Extract the [x, y] coordinate from the center of the cell holding the provided text.  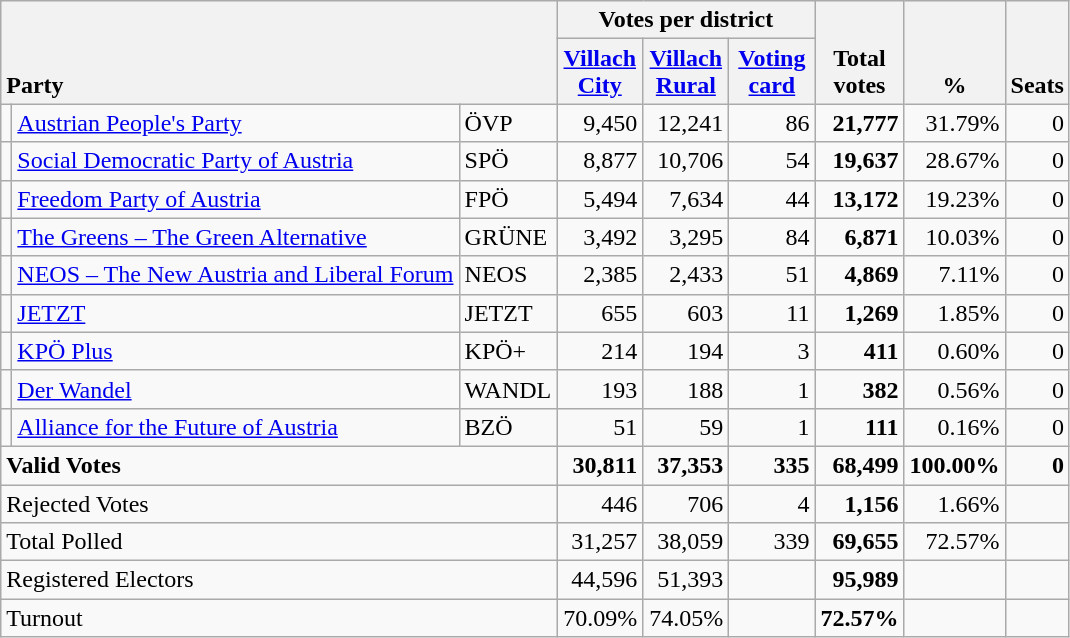
1,156 [860, 503]
44 [772, 199]
Social Democratic Party of Austria [236, 161]
7,634 [686, 199]
VillachRural [686, 72]
Votes per district [686, 20]
69,655 [860, 542]
382 [860, 389]
100.00% [954, 465]
84 [772, 237]
Total Polled [279, 542]
411 [860, 351]
FPÖ [508, 199]
188 [686, 389]
193 [600, 389]
37,353 [686, 465]
74.05% [686, 618]
4,869 [860, 275]
51,393 [686, 580]
3,295 [686, 237]
214 [600, 351]
Valid Votes [279, 465]
KPÖ Plus [236, 351]
Totalvotes [860, 52]
19,637 [860, 161]
31,257 [600, 542]
706 [686, 503]
Votingcard [772, 72]
Alliance for the Future of Austria [236, 427]
10,706 [686, 161]
31.79% [954, 123]
Party [279, 52]
11 [772, 313]
Turnout [279, 618]
44,596 [600, 580]
GRÜNE [508, 237]
8,877 [600, 161]
4 [772, 503]
NEOS – The New Austria and Liberal Forum [236, 275]
111 [860, 427]
95,989 [860, 580]
5,494 [600, 199]
% [954, 52]
59 [686, 427]
30,811 [600, 465]
38,059 [686, 542]
603 [686, 313]
19.23% [954, 199]
KPÖ+ [508, 351]
Freedom Party of Austria [236, 199]
1.66% [954, 503]
2,385 [600, 275]
446 [600, 503]
335 [772, 465]
3 [772, 351]
13,172 [860, 199]
BZÖ [508, 427]
ÖVP [508, 123]
0.60% [954, 351]
7.11% [954, 275]
1,269 [860, 313]
VillachCity [600, 72]
Rejected Votes [279, 503]
28.67% [954, 161]
21,777 [860, 123]
54 [772, 161]
0.56% [954, 389]
68,499 [860, 465]
The Greens – The Green Alternative [236, 237]
1.85% [954, 313]
194 [686, 351]
Austrian People's Party [236, 123]
Seats [1037, 52]
WANDL [508, 389]
86 [772, 123]
Registered Electors [279, 580]
339 [772, 542]
10.03% [954, 237]
12,241 [686, 123]
655 [600, 313]
0.16% [954, 427]
3,492 [600, 237]
9,450 [600, 123]
NEOS [508, 275]
2,433 [686, 275]
Der Wandel [236, 389]
6,871 [860, 237]
SPÖ [508, 161]
70.09% [600, 618]
